Scan for the cell matching the given text and deliver its (X, Y) coordinate at center. 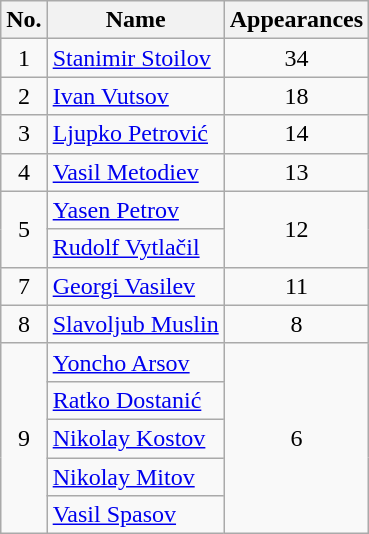
7 (24, 286)
No. (24, 20)
6 (296, 438)
2 (24, 96)
Slavoljub Muslin (136, 324)
Ratko Dostanić (136, 400)
Nikolay Mitov (136, 477)
Nikolay Kostov (136, 438)
14 (296, 134)
34 (296, 58)
Yasen Petrov (136, 210)
4 (24, 172)
Vasil Spasov (136, 515)
Yoncho Arsov (136, 362)
11 (296, 286)
Vasil Metodiev (136, 172)
Rudolf Vytlačil (136, 248)
9 (24, 438)
Ljupko Petrović (136, 134)
3 (24, 134)
Name (136, 20)
Appearances (296, 20)
Stanimir Stoilov (136, 58)
Ivan Vutsov (136, 96)
12 (296, 229)
5 (24, 229)
13 (296, 172)
Georgi Vasilev (136, 286)
1 (24, 58)
18 (296, 96)
